Find where the given text appears and provide that cell's center as [x, y] coordinate. 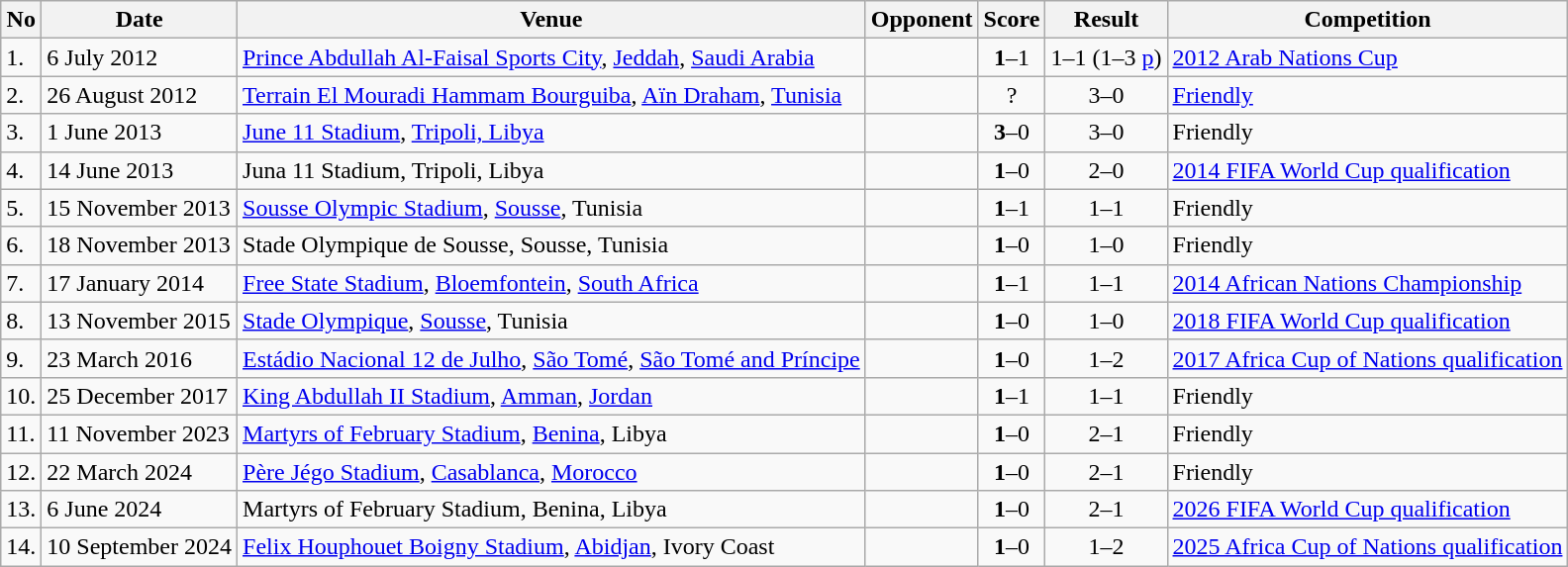
Estádio Nacional 12 de Julho, São Tomé, São Tomé and Príncipe [552, 358]
3. [22, 133]
1 June 2013 [140, 133]
10. [22, 396]
Felix Houphouet Boigny Stadium, Abidjan, Ivory Coast [552, 547]
6. [22, 245]
25 December 2017 [140, 396]
King Abdullah II Stadium, Amman, Jordan [552, 396]
14 June 2013 [140, 170]
Date [140, 20]
2018 FIFA World Cup qualification [1368, 321]
14. [22, 547]
Prince Abdullah Al-Faisal Sports City, Jeddah, Saudi Arabia [552, 57]
26 August 2012 [140, 95]
23 March 2016 [140, 358]
Juna 11 Stadium, Tripoli, Libya [552, 170]
11. [22, 433]
2025 Africa Cup of Nations qualification [1368, 547]
Père Jégo Stadium, Casablanca, Morocco [552, 472]
9. [22, 358]
2014 FIFA World Cup qualification [1368, 170]
No [22, 20]
6 July 2012 [140, 57]
22 March 2024 [140, 472]
1–1 (1–3 p) [1107, 57]
Venue [552, 20]
2012 Arab Nations Cup [1368, 57]
18 November 2013 [140, 245]
2–0 [1107, 170]
4. [22, 170]
5. [22, 208]
Free State Stadium, Bloemfontein, South Africa [552, 283]
Sousse Olympic Stadium, Sousse, Tunisia [552, 208]
Stade Olympique de Sousse, Sousse, Tunisia [552, 245]
2026 FIFA World Cup qualification [1368, 510]
Opponent [922, 20]
Score [1012, 20]
15 November 2013 [140, 208]
13. [22, 510]
Terrain El Mouradi Hammam Bourguiba, Aïn Draham, Tunisia [552, 95]
11 November 2023 [140, 433]
10 September 2024 [140, 547]
1. [22, 57]
13 November 2015 [140, 321]
Result [1107, 20]
6 June 2024 [140, 510]
17 January 2014 [140, 283]
2014 African Nations Championship [1368, 283]
? [1012, 95]
12. [22, 472]
Stade Olympique, Sousse, Tunisia [552, 321]
June 11 Stadium, Tripoli, Libya [552, 133]
8. [22, 321]
7. [22, 283]
2. [22, 95]
2017 Africa Cup of Nations qualification [1368, 358]
Competition [1368, 20]
